Locate the cell with the specified text and output its (X, Y) center coordinate. 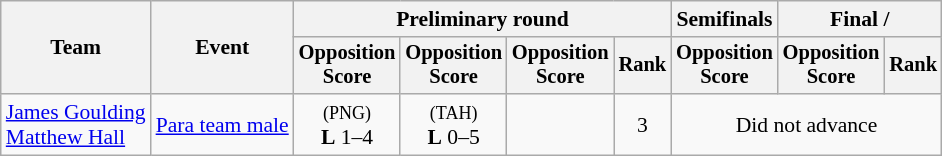
Event (222, 48)
Preliminary round (482, 19)
Semifinals (724, 19)
Para team male (222, 124)
Final / (860, 19)
(TAH) L 0–5 (454, 124)
Team (76, 48)
(PNG) L 1–4 (348, 124)
3 (643, 124)
Did not advance (806, 124)
James GouldingMatthew Hall (76, 124)
